Provide the [X, Y] coordinate of the cell's center where the given text is located.  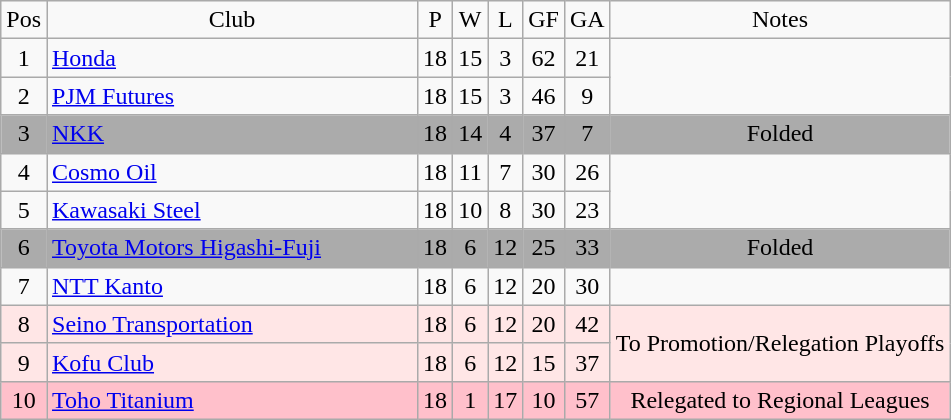
2 [24, 96]
Toho Titanium [232, 400]
46 [544, 96]
42 [587, 324]
Kawasaki Steel [232, 210]
23 [587, 210]
PJM Futures [232, 96]
To Promotion/Relegation Playoffs [780, 343]
Relegated to Regional Leagues [780, 400]
Kofu Club [232, 362]
Pos [24, 20]
21 [587, 58]
62 [544, 58]
14 [470, 134]
11 [470, 172]
GF [544, 20]
Honda [232, 58]
P [436, 20]
NKK [232, 134]
26 [587, 172]
W [470, 20]
25 [544, 248]
Notes [780, 20]
Seino Transportation [232, 324]
33 [587, 248]
5 [24, 210]
Toyota Motors Higashi-Fuji [232, 248]
Cosmo Oil [232, 172]
17 [506, 400]
Club [232, 20]
NTT Kanto [232, 286]
GA [587, 20]
L [506, 20]
57 [587, 400]
